Search for the cell housing the specified text and yield its [x, y] center coordinate. 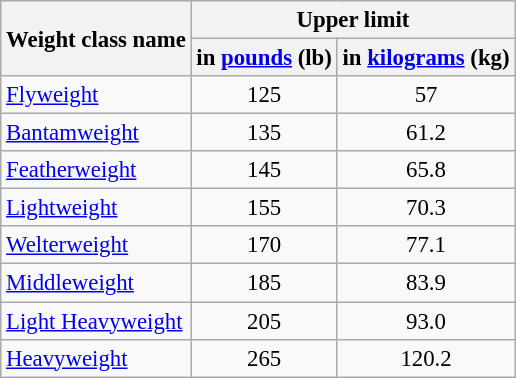
205 [264, 321]
Bantamweight [96, 133]
65.8 [426, 170]
70.3 [426, 208]
in pounds (lb) [264, 58]
Welterweight [96, 245]
57 [426, 95]
Flyweight [96, 95]
93.0 [426, 321]
Weight class name [96, 38]
135 [264, 133]
170 [264, 245]
120.2 [426, 358]
155 [264, 208]
61.2 [426, 133]
185 [264, 283]
265 [264, 358]
Lightweight [96, 208]
Heavyweight [96, 358]
83.9 [426, 283]
145 [264, 170]
77.1 [426, 245]
Upper limit [353, 20]
Featherweight [96, 170]
Middleweight [96, 283]
Light Heavyweight [96, 321]
125 [264, 95]
in kilograms (kg) [426, 58]
